For the text-containing cell, return its midpoint in [x, y] coordinate format. 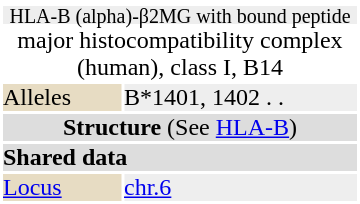
major histocompatibility complex (human), class I, B14 [180, 54]
HLA-B (alpha)-β2MG with bound peptide [180, 15]
Structure (See HLA-B) [180, 128]
Shared data [180, 158]
B*1401, 1402 . . [240, 98]
Locus [62, 188]
Alleles [62, 98]
chr.6 [240, 188]
